Provide the (X, Y) coordinate of the cell's center where the given text is located.  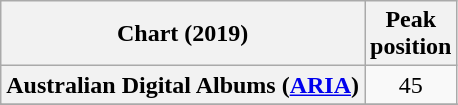
Chart (2019) (183, 34)
45 (411, 85)
Australian Digital Albums (ARIA) (183, 85)
Peakposition (411, 34)
